Scan for the cell matching the given text and deliver its [x, y] coordinate at center. 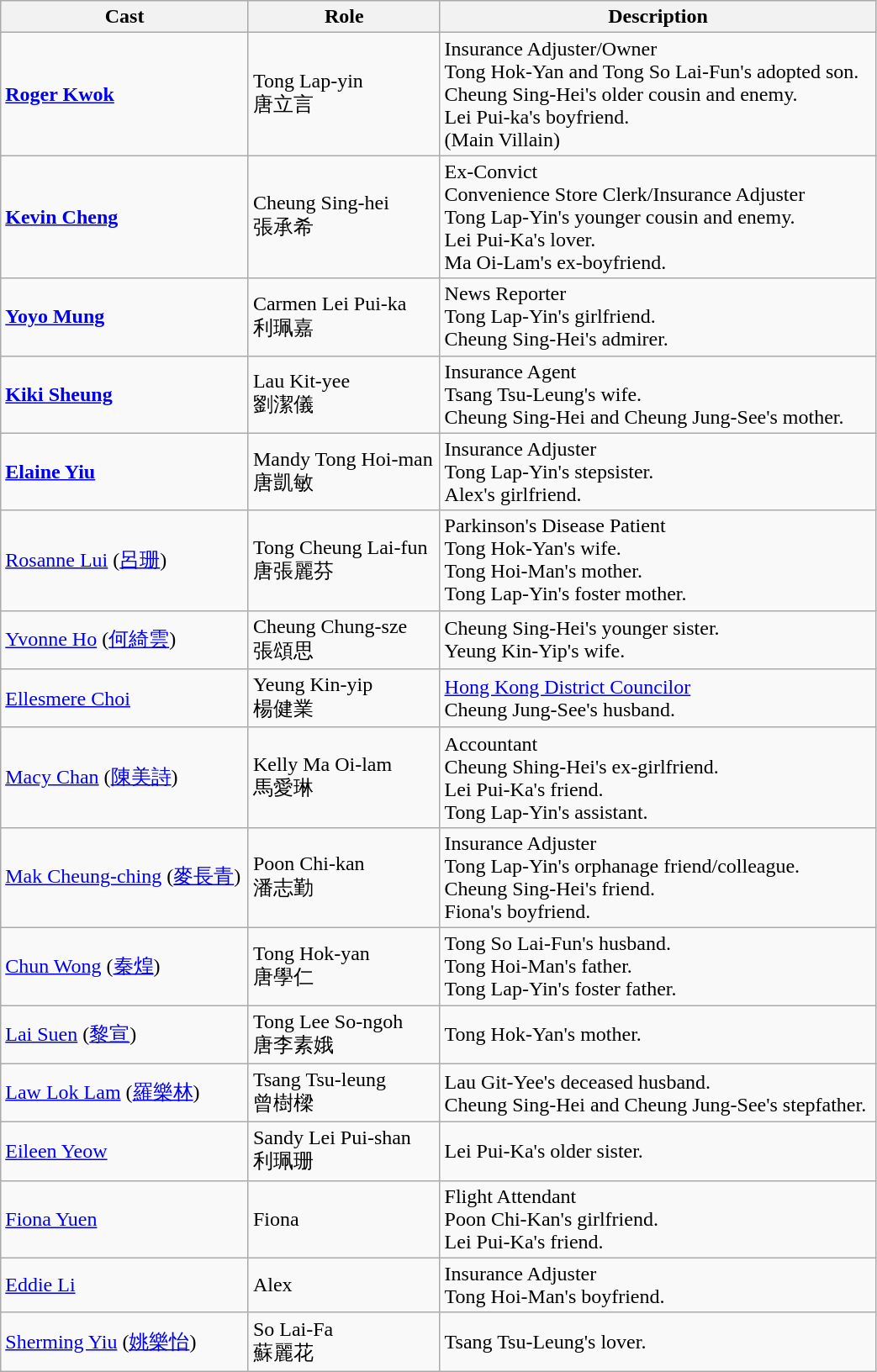
Eileen Yeow [124, 1152]
Yoyo Mung [124, 317]
Sandy Lei Pui-shan 利珮珊 [344, 1152]
Role [344, 17]
Cheung Sing-hei 張承希 [344, 217]
Tsang Tsu-leung 曾樹樑 [344, 1093]
Kelly Ma Oi-lam 馬愛琳 [344, 777]
Cheung Sing-Hei's younger sister. Yeung Kin-Yip's wife. [658, 640]
News Reporter Tong Lap-Yin's girlfriend.Cheung Sing-Hei's admirer. [658, 317]
Fiona [344, 1219]
Insurance Adjuster Tong Hoi-Man's boyfriend. [658, 1285]
Ellesmere Choi [124, 699]
Lau Kit-yee 劉潔儀 [344, 394]
Fiona Yuen [124, 1219]
Carmen Lei Pui-ka 利珮嘉 [344, 317]
Tong So Lai-Fun's husband. Tong Hoi-Man's father. Tong Lap-Yin's foster father. [658, 966]
Chun Wong (秦煌) [124, 966]
Mak Cheung-ching (麥長青) [124, 878]
So Lai-Fa 蘇麗花 [344, 1342]
Tong Hok-yan 唐學仁 [344, 966]
Kevin Cheng [124, 217]
Tong Cheung Lai-fun 唐張麗芬 [344, 560]
Insurance Adjuster Tong Lap-Yin's stepsister. Alex's girlfriend. [658, 472]
Flight Attendant Poon Chi-Kan's girlfriend. Lei Pui-Ka's friend. [658, 1219]
Kiki Sheung [124, 394]
Cast [124, 17]
Lau Git-Yee's deceased husband. Cheung Sing-Hei and Cheung Jung-See's stepfather. [658, 1093]
Parkinson's Disease Patient Tong Hok-Yan's wife. Tong Hoi-Man's mother. Tong Lap-Yin's foster mother. [658, 560]
Insurance Adjuster Tong Lap-Yin's orphanage friend/colleague. Cheung Sing-Hei's friend. Fiona's boyfriend. [658, 878]
Macy Chan (陳美詩) [124, 777]
Yeung Kin-yip 楊健業 [344, 699]
Rosanne Lui (呂珊) [124, 560]
Tong Hok-Yan's mother. [658, 1035]
Poon Chi-kan 潘志勤 [344, 878]
Alex [344, 1285]
Yvonne Ho (何綺雲) [124, 640]
Roger Kwok [124, 94]
Cheung Chung-sze 張頌思 [344, 640]
Ex-Convict Convenience Store Clerk/Insurance Adjuster Tong Lap-Yin's younger cousin and enemy. Lei Pui-Ka's lover. Ma Oi-Lam's ex-boyfriend. [658, 217]
Eddie Li [124, 1285]
Description [658, 17]
Insurance Agent Tsang Tsu-Leung's wife. Cheung Sing-Hei and Cheung Jung-See's mother. [658, 394]
Lai Suen (黎宣) [124, 1035]
Tong Lap-yin 唐立言 [344, 94]
Tong Lee So-ngoh 唐李素娥 [344, 1035]
Elaine Yiu [124, 472]
Hong Kong District Councilor Cheung Jung-See's husband. [658, 699]
Sherming Yiu (姚樂怡) [124, 1342]
Accountant Cheung Shing-Hei's ex-girlfriend. Lei Pui-Ka's friend. Tong Lap-Yin's assistant. [658, 777]
Law Lok Lam (羅樂林) [124, 1093]
Mandy Tong Hoi-man 唐凱敏 [344, 472]
Tsang Tsu-Leung's lover. [658, 1342]
Lei Pui-Ka's older sister. [658, 1152]
